Scan for the cell matching the given text and deliver its (X, Y) coordinate at center. 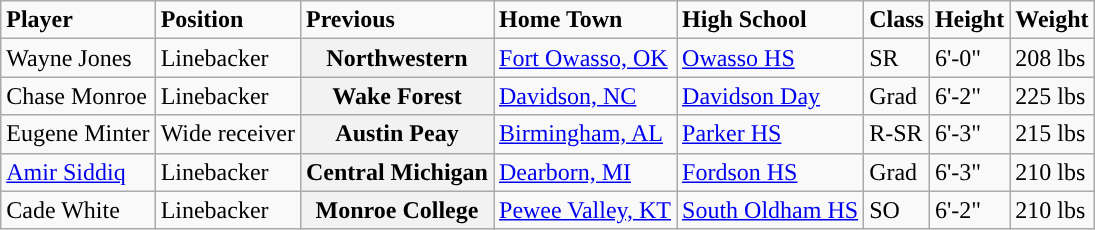
Previous (396, 20)
Height (969, 20)
208 lbs (1052, 58)
Home Town (586, 20)
Owasso HS (770, 58)
215 lbs (1052, 134)
Central Michigan (396, 172)
Cade White (78, 210)
R-SR (897, 134)
Wake Forest (396, 96)
6'-0" (969, 58)
Class (897, 20)
Birmingham, AL (586, 134)
Davidson Day (770, 96)
SR (897, 58)
Fort Owasso, OK (586, 58)
High School (770, 20)
Northwestern (396, 58)
Amir Siddiq (78, 172)
Player (78, 20)
Eugene Minter (78, 134)
Davidson, NC (586, 96)
Dearborn, MI (586, 172)
Austin Peay (396, 134)
South Oldham HS (770, 210)
Weight (1052, 20)
Chase Monroe (78, 96)
Fordson HS (770, 172)
Monroe College (396, 210)
Parker HS (770, 134)
Pewee Valley, KT (586, 210)
Position (228, 20)
Wide receiver (228, 134)
Wayne Jones (78, 58)
SO (897, 210)
225 lbs (1052, 96)
